Determine the (X, Y) coordinate at the center of the cell enclosing the given text.  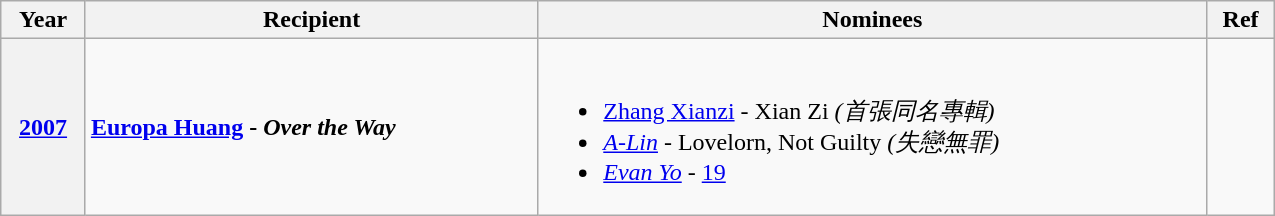
Ref (1240, 20)
2007 (44, 127)
Recipient (311, 20)
Nominees (872, 20)
Year (44, 20)
Europa Huang - Over the Way (311, 127)
Zhang Xianzi - Xian Zi (首張同名專輯)A-Lin - Lovelorn, Not Guilty (失戀無罪)Evan Yo - 19 (872, 127)
